For the text-containing cell, return its midpoint in (x, y) coordinate format. 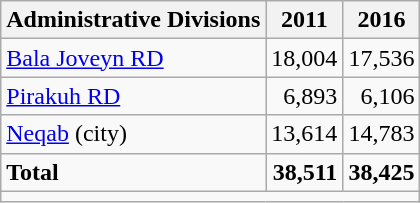
14,783 (382, 134)
Neqab (city) (134, 134)
2016 (382, 20)
38,511 (304, 172)
6,893 (304, 96)
Bala Joveyn RD (134, 58)
6,106 (382, 96)
Pirakuh RD (134, 96)
17,536 (382, 58)
Administrative Divisions (134, 20)
2011 (304, 20)
Total (134, 172)
38,425 (382, 172)
18,004 (304, 58)
13,614 (304, 134)
